Scan for the cell matching the given text and deliver its (X, Y) coordinate at center. 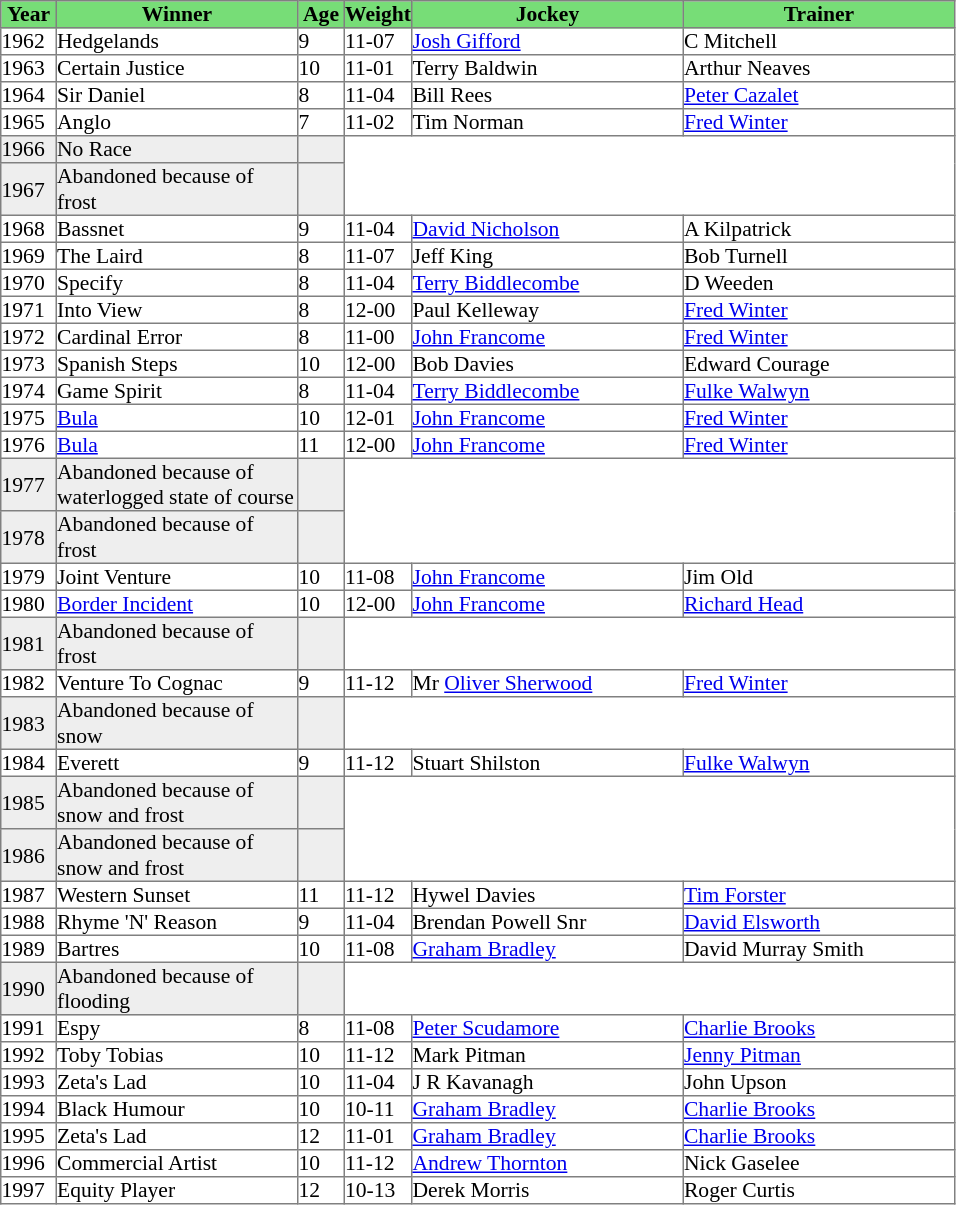
Hywel Davies (548, 894)
1992 (29, 1056)
C Mitchell (819, 42)
Joint Venture (177, 576)
Josh Gifford (548, 42)
Richard Head (819, 604)
1963 (29, 68)
1968 (29, 228)
11-00 (378, 336)
Everett (177, 762)
Cardinal Error (177, 336)
Paul Kelleway (548, 310)
1981 (29, 643)
Age (321, 14)
1969 (29, 256)
11-02 (378, 122)
Equity Player (177, 1190)
Brendan Powell Snr (548, 922)
No Race (177, 150)
1991 (29, 1028)
Year (29, 14)
Bill Rees (548, 96)
1972 (29, 336)
Anglo (177, 122)
1970 (29, 282)
Mr Oliver Sherwood (548, 684)
Tim Forster (819, 894)
Abandoned because of flooding (177, 988)
1995 (29, 1136)
Sir Daniel (177, 96)
Weight (378, 14)
1985 (29, 802)
1989 (29, 948)
Terry Baldwin (548, 68)
Bob Turnell (819, 256)
David Nicholson (548, 228)
1986 (29, 855)
1975 (29, 418)
1980 (29, 604)
Roger Curtis (819, 1190)
1984 (29, 762)
1967 (29, 189)
Jenny Pitman (819, 1056)
Rhyme 'N' Reason (177, 922)
A Kilpatrick (819, 228)
1990 (29, 988)
Andrew Thornton (548, 1164)
1974 (29, 390)
Peter Scudamore (548, 1028)
The Laird (177, 256)
Bassnet (177, 228)
Hedgelands (177, 42)
Edward Courage (819, 364)
Bob Davies (548, 364)
David Murray Smith (819, 948)
Specify (177, 282)
7 (321, 122)
Jockey (548, 14)
1983 (29, 723)
Western Sunset (177, 894)
12-01 (378, 418)
1994 (29, 1110)
Espy (177, 1028)
1997 (29, 1190)
Derek Morris (548, 1190)
John Upson (819, 1082)
1976 (29, 444)
1982 (29, 684)
Arthur Neaves (819, 68)
1966 (29, 150)
Jeff King (548, 256)
1964 (29, 96)
Nick Gaselee (819, 1164)
Abandoned because of waterlogged state of course (177, 484)
Black Humour (177, 1110)
10-13 (378, 1190)
Winner (177, 14)
1988 (29, 922)
1993 (29, 1082)
J R Kavanagh (548, 1082)
Tim Norman (548, 122)
Commercial Artist (177, 1164)
Into View (177, 310)
1987 (29, 894)
Mark Pitman (548, 1056)
Venture To Cognac (177, 684)
David Elsworth (819, 922)
1978 (29, 537)
1996 (29, 1164)
1973 (29, 364)
Bartres (177, 948)
Trainer (819, 14)
Game Spirit (177, 390)
10-11 (378, 1110)
D Weeden (819, 282)
1965 (29, 122)
1979 (29, 576)
Peter Cazalet (819, 96)
1962 (29, 42)
Border Incident (177, 604)
1977 (29, 484)
Abandoned because of snow (177, 723)
Spanish Steps (177, 364)
Stuart Shilston (548, 762)
1971 (29, 310)
Jim Old (819, 576)
Toby Tobias (177, 1056)
Certain Justice (177, 68)
